Return the [x, y] coordinate for the center point of the cell that contains the specified text.  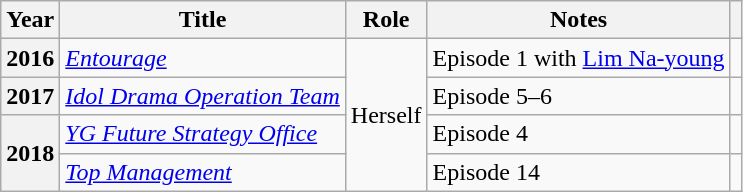
Entourage [203, 58]
2017 [30, 96]
Title [203, 20]
Episode 5–6 [578, 96]
Herself [386, 115]
YG Future Strategy Office [203, 134]
Role [386, 20]
Episode 14 [578, 172]
Idol Drama Operation Team [203, 96]
2018 [30, 153]
Episode 1 with Lim Na-young [578, 58]
Year [30, 20]
Top Management [203, 172]
Notes [578, 20]
2016 [30, 58]
Episode 4 [578, 134]
